Scan for the cell matching the given text and deliver its (x, y) coordinate at center. 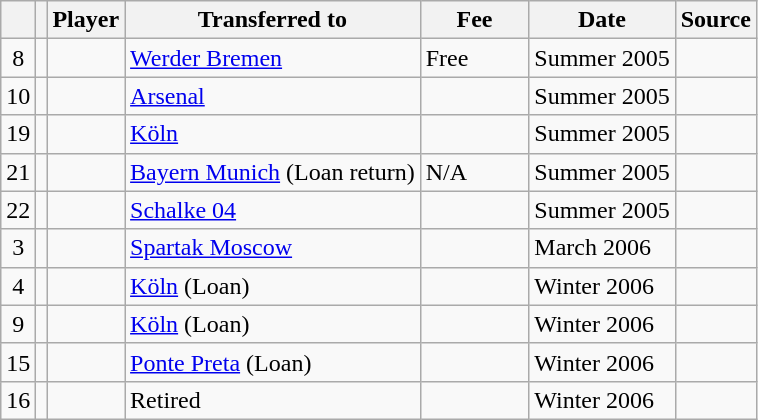
Ponte Preta (Loan) (273, 362)
Transferred to (273, 20)
8 (18, 58)
Retired (273, 400)
22 (18, 210)
15 (18, 362)
Schalke 04 (273, 210)
Bayern Munich (Loan return) (273, 172)
Date (602, 20)
Arsenal (273, 96)
3 (18, 248)
Werder Bremen (273, 58)
19 (18, 134)
Source (716, 20)
March 2006 (602, 248)
21 (18, 172)
4 (18, 286)
N/A (474, 172)
Fee (474, 20)
16 (18, 400)
Free (474, 58)
10 (18, 96)
Player (86, 20)
Spartak Moscow (273, 248)
9 (18, 324)
Köln (273, 134)
